For the text-containing cell, return its midpoint in [x, y] coordinate format. 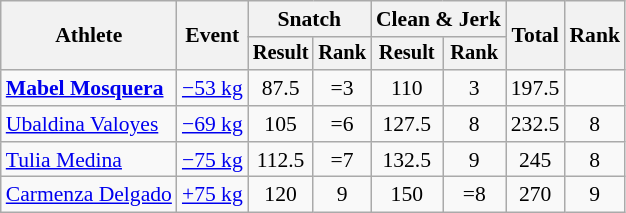
245 [536, 160]
3 [474, 88]
Clean & Jerk [438, 19]
110 [407, 88]
Carmenza Delgado [89, 195]
132.5 [407, 160]
105 [281, 124]
Total [536, 36]
150 [407, 195]
Snatch [310, 19]
−75 kg [212, 160]
232.5 [536, 124]
270 [536, 195]
120 [281, 195]
−53 kg [212, 88]
127.5 [407, 124]
=7 [342, 160]
=3 [342, 88]
+75 kg [212, 195]
197.5 [536, 88]
87.5 [281, 88]
−69 kg [212, 124]
Tulia Medina [89, 160]
Ubaldina Valoyes [89, 124]
=8 [474, 195]
112.5 [281, 160]
=6 [342, 124]
Athlete [89, 36]
Mabel Mosquera [89, 88]
Event [212, 36]
